Determine the [X, Y] coordinate at the center of the cell enclosing the given text.  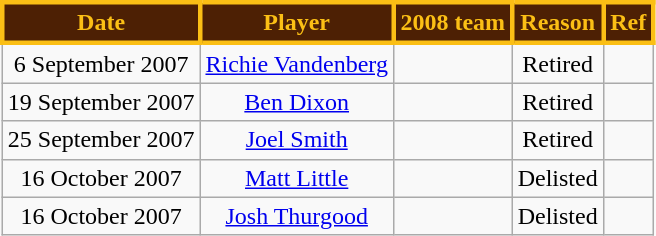
2008 team [452, 22]
Joel Smith [296, 140]
Reason [558, 22]
25 September 2007 [101, 140]
19 September 2007 [101, 102]
6 September 2007 [101, 63]
Matt Little [296, 178]
Richie Vandenberg [296, 63]
Josh Thurgood [296, 216]
Ben Dixon [296, 102]
Date [101, 22]
Ref [628, 22]
Player [296, 22]
